Identify which cell holds the provided text, then report its [X, Y] central coordinate. 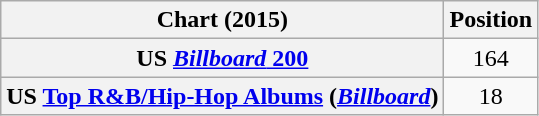
Position [491, 20]
164 [491, 58]
US Top R&B/Hip-Hop Albums (Billboard) [222, 96]
18 [491, 96]
Chart (2015) [222, 20]
US Billboard 200 [222, 58]
